Search for the cell housing the specified text and yield its (x, y) center coordinate. 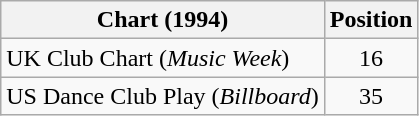
35 (371, 96)
US Dance Club Play (Billboard) (162, 96)
UK Club Chart (Music Week) (162, 58)
Chart (1994) (162, 20)
Position (371, 20)
16 (371, 58)
